For the text-containing cell, return its midpoint in (x, y) coordinate format. 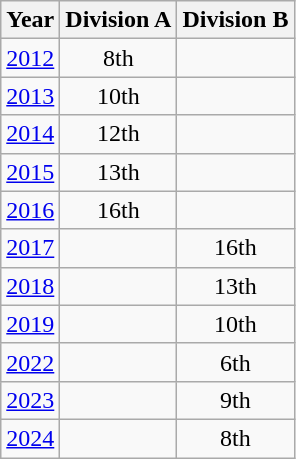
2017 (30, 248)
Year (30, 20)
2023 (30, 400)
6th (236, 362)
2014 (30, 134)
2015 (30, 172)
2012 (30, 58)
2024 (30, 438)
2016 (30, 210)
Division B (236, 20)
12th (118, 134)
2022 (30, 362)
2019 (30, 324)
Division A (118, 20)
9th (236, 400)
2013 (30, 96)
2018 (30, 286)
